Detect which cell encompasses the target text, then output its (X, Y) center coordinate. 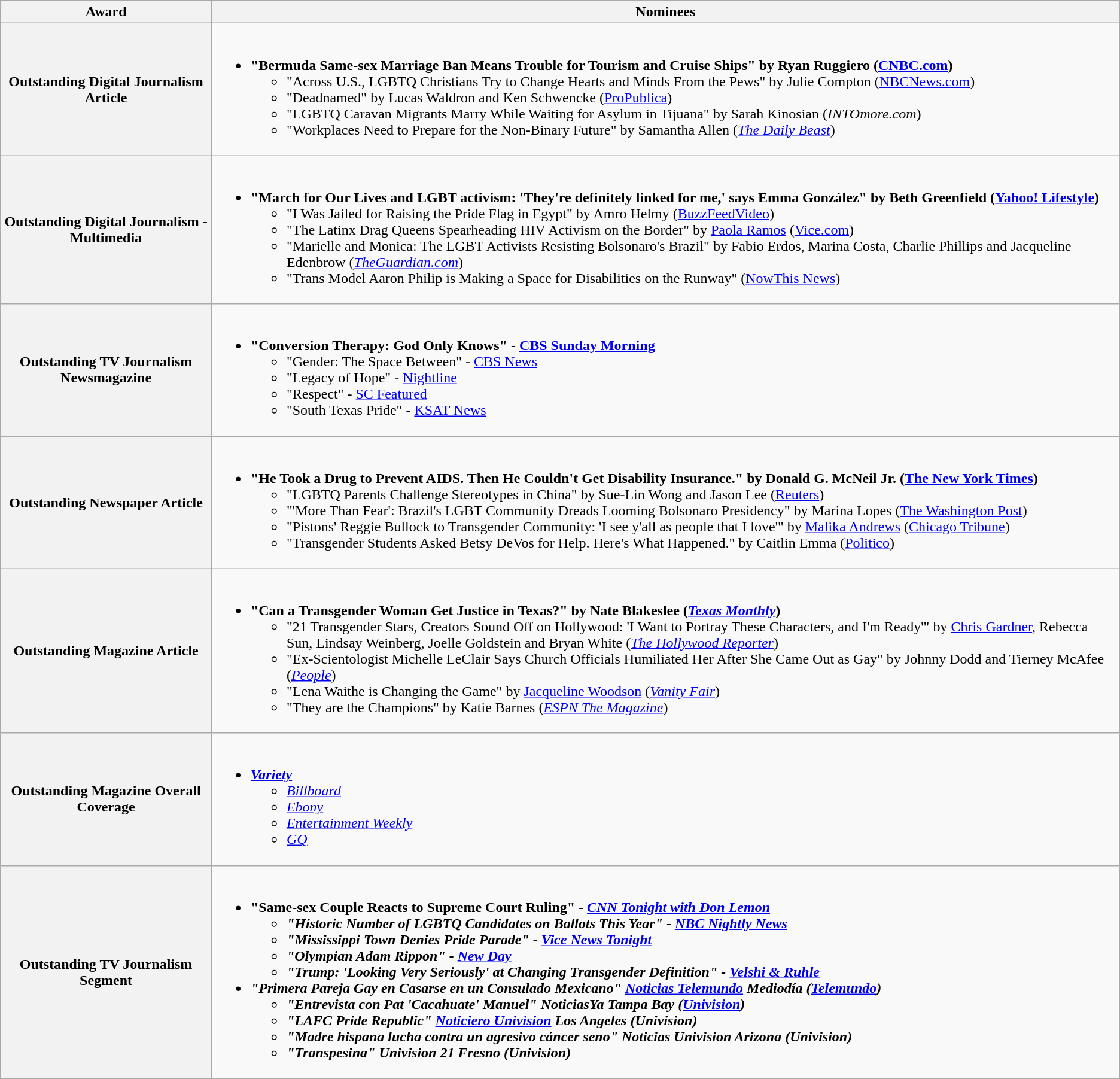
Outstanding Digital Journalism - Multimedia (106, 230)
Outstanding Magazine Overall Coverage (106, 800)
Outstanding Digital Journalism Article (106, 90)
VarietyBillboardEbonyEntertainment WeeklyGQ (665, 800)
Outstanding TV Journalism Segment (106, 972)
Outstanding Newspaper Article (106, 503)
Award (106, 12)
Outstanding TV Journalism Newsmagazine (106, 370)
Outstanding Magazine Article (106, 651)
Nominees (665, 12)
